Search for the cell housing the specified text and yield its (x, y) center coordinate. 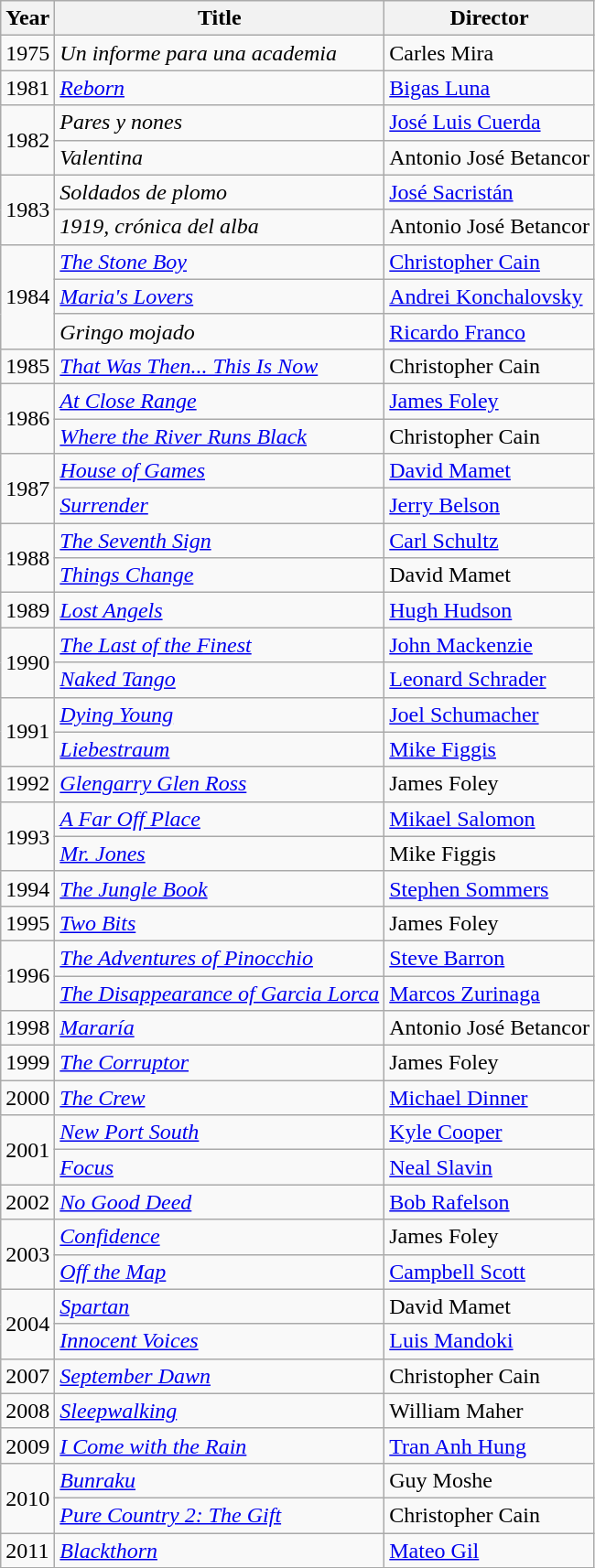
1982 (27, 140)
Pares y nones (220, 123)
1996 (27, 975)
Marcos Zurinaga (490, 993)
Campbell Scott (490, 1272)
Un informe para una academia (220, 53)
The Corruptor (220, 1063)
Mikael Salomon (490, 819)
Leonard Schrader (490, 680)
Director (490, 18)
Valentina (220, 157)
1975 (27, 53)
1990 (27, 662)
2003 (27, 1254)
Mateo Gil (490, 1551)
2009 (27, 1445)
1985 (27, 366)
1989 (27, 610)
2007 (27, 1376)
That Was Then... This Is Now (220, 366)
Carles Mira (490, 53)
Title (220, 18)
1995 (27, 923)
Naked Tango (220, 680)
1984 (27, 296)
Off the Map (220, 1272)
William Maher (490, 1411)
Blackthorn (220, 1551)
The Seventh Sign (220, 541)
1983 (27, 209)
Hugh Hudson (490, 610)
Focus (220, 1167)
Reborn (220, 88)
Bob Rafelson (490, 1202)
The Adventures of Pinocchio (220, 958)
Mr. Jones (220, 854)
1981 (27, 88)
Liebestraum (220, 749)
Guy Moshe (490, 1480)
1992 (27, 784)
Spartan (220, 1306)
José Luis Cuerda (490, 123)
Where the River Runs Black (220, 436)
No Good Deed (220, 1202)
Confidence (220, 1237)
Things Change (220, 575)
A Far Off Place (220, 819)
The Stone Boy (220, 262)
The Jungle Book (220, 888)
1999 (27, 1063)
Gringo mojado (220, 331)
2004 (27, 1324)
Mararía (220, 1028)
1986 (27, 418)
The Crew (220, 1098)
Glengarry Glen Ross (220, 784)
Year (27, 18)
John Mackenzie (490, 645)
Steve Barron (490, 958)
2010 (27, 1498)
Sleepwalking (220, 1411)
Lost Angels (220, 610)
The Last of the Finest (220, 645)
Carl Schultz (490, 541)
The Disappearance of Garcia Lorca (220, 993)
Soldados de plomo (220, 192)
Pure Country 2: The Gift (220, 1515)
2011 (27, 1551)
2002 (27, 1202)
1987 (27, 489)
House of Games (220, 471)
Surrender (220, 506)
1994 (27, 888)
Bigas Luna (490, 88)
2008 (27, 1411)
Joel Schumacher (490, 714)
Stephen Sommers (490, 888)
1998 (27, 1028)
1993 (27, 836)
Tran Anh Hung (490, 1445)
Dying Young (220, 714)
Two Bits (220, 923)
I Come with the Rain (220, 1445)
Ricardo Franco (490, 331)
1988 (27, 558)
Michael Dinner (490, 1098)
1991 (27, 732)
Bunraku (220, 1480)
Maria's Lovers (220, 296)
At Close Range (220, 401)
Andrei Konchalovsky (490, 296)
Luis Mandoki (490, 1341)
1919, crónica del alba (220, 227)
Jerry Belson (490, 506)
Neal Slavin (490, 1167)
Kyle Cooper (490, 1133)
José Sacristán (490, 192)
Innocent Voices (220, 1341)
2000 (27, 1098)
2001 (27, 1150)
September Dawn (220, 1376)
New Port South (220, 1133)
